Provide the (X, Y) coordinate of the cell's center where the given text is located.  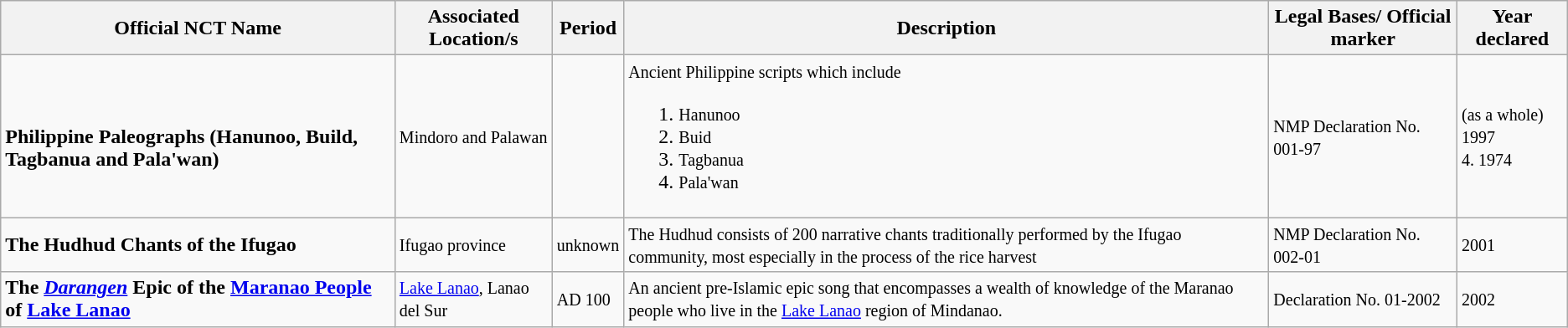
Legal Bases/ Official marker (1364, 28)
unknown (588, 244)
Philippine Paleographs (Hanunoo, Build, Tagbanua and Pala'wan) (198, 136)
An ancient pre-Islamic epic song that encompasses a wealth of knowledge of the Maranao people who live in the Lake Lanao region of Mindanao. (946, 300)
Official NCT Name (198, 28)
Ancient Philippine scripts which includeHanunooBuidTagbanuaPala'wan (946, 136)
The Hudhud consists of 200 narrative chants traditionally performed by the Ifugao community, most especially in the process of the rice harvest (946, 244)
AD 100 (588, 300)
Ifugao province (473, 244)
The Hudhud Chants of the Ifugao (198, 244)
The Darangen Epic of the Maranao People of Lake Lanao (198, 300)
(as a whole) 19974. 1974 (1513, 136)
2001 (1513, 244)
2002 (1513, 300)
NMP Declaration No. 002-01 (1364, 244)
Period (588, 28)
Year declared (1513, 28)
NMP Declaration No. 001-97 (1364, 136)
Description (946, 28)
Mindoro and Palawan (473, 136)
Associated Location/s (473, 28)
Lake Lanao, Lanao del Sur (473, 300)
Declaration No. 01-2002 (1364, 300)
